Detect which cell encompasses the target text, then output its (X, Y) center coordinate. 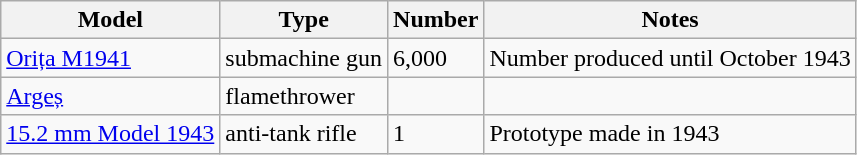
Type (304, 20)
flamethrower (304, 96)
Notes (670, 20)
anti-tank rifle (304, 134)
Argeș (110, 96)
Prototype made in 1943 (670, 134)
submachine gun (304, 58)
Model (110, 20)
Number (436, 20)
Number produced until October 1943 (670, 58)
15.2 mm Model 1943 (110, 134)
Orița M1941 (110, 58)
1 (436, 134)
6,000 (436, 58)
